Return the (x, y) coordinate for the center point of the cell that contains the specified text.  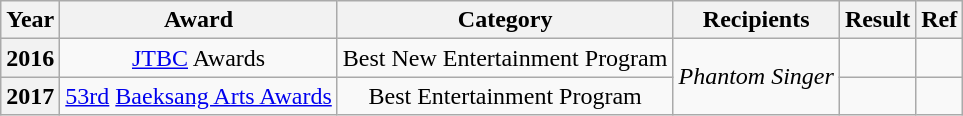
Best Entertainment Program (505, 96)
JTBC Awards (199, 58)
2017 (30, 96)
Result (877, 20)
Year (30, 20)
Recipients (756, 20)
53rd Baeksang Arts Awards (199, 96)
2016 (30, 58)
Award (199, 20)
Phantom Singer (756, 77)
Category (505, 20)
Best New Entertainment Program (505, 58)
Ref (940, 20)
